For the text-containing cell, return its midpoint in [x, y] coordinate format. 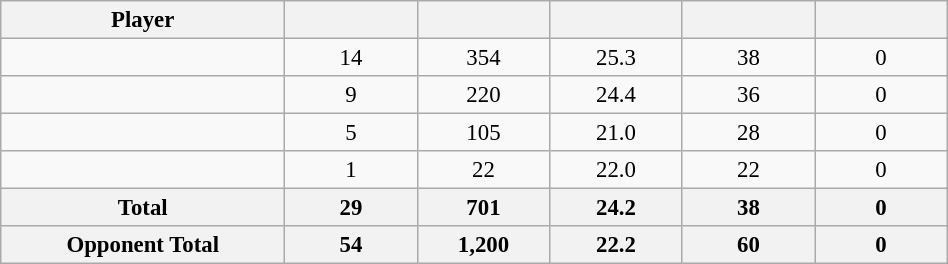
60 [748, 245]
Player [143, 20]
105 [483, 133]
25.3 [616, 58]
36 [748, 95]
24.4 [616, 95]
54 [351, 245]
14 [351, 58]
5 [351, 133]
21.0 [616, 133]
24.2 [616, 208]
9 [351, 95]
220 [483, 95]
22.0 [616, 170]
354 [483, 58]
22.2 [616, 245]
1,200 [483, 245]
28 [748, 133]
701 [483, 208]
1 [351, 170]
Opponent Total [143, 245]
29 [351, 208]
Total [143, 208]
